Scan for the cell matching the given text and deliver its (x, y) coordinate at center. 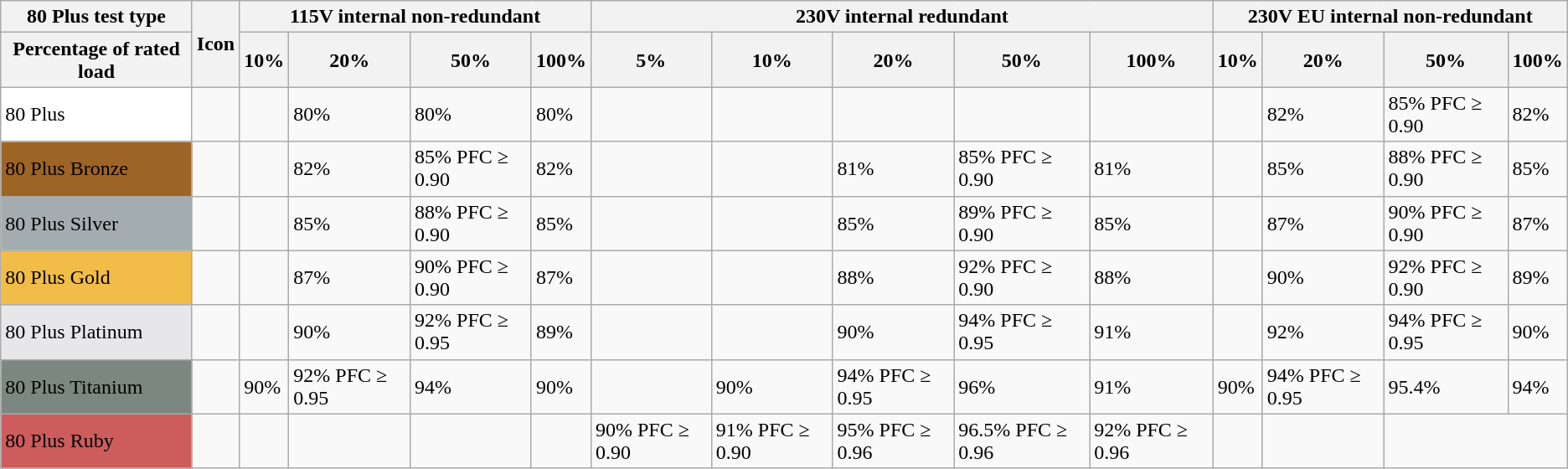
80 Plus Platinum (97, 332)
96% (1022, 387)
80 Plus Bronze (97, 169)
80 Plus Silver (97, 223)
80 Plus Titanium (97, 387)
230V internal redundant (901, 17)
92% (1323, 332)
92% PFC ≥ 0.96 (1152, 441)
230V EU internal non-redundant (1390, 17)
80 Plus (97, 114)
95% PFC ≥ 0.96 (893, 441)
95.4% (1446, 387)
5% (651, 60)
80 Plus Gold (97, 278)
Percentage of rated load (97, 60)
89% PFC ≥ 0.90 (1022, 223)
115V internal non-redundant (415, 17)
91% PFC ≥ 0.90 (772, 441)
Icon (215, 44)
80 Plus test type (97, 17)
96.5% PFC ≥ 0.96 (1022, 441)
80 Plus Ruby (97, 441)
